Find where the given text appears and provide that cell's center as [X, Y] coordinate. 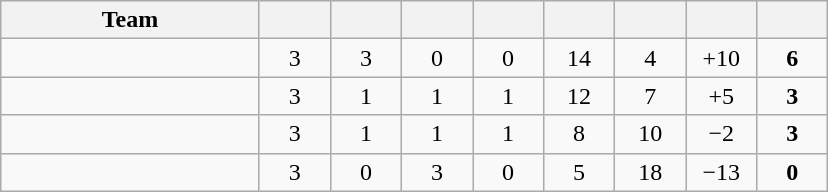
6 [792, 58]
10 [650, 134]
4 [650, 58]
18 [650, 172]
12 [580, 96]
7 [650, 96]
14 [580, 58]
−2 [722, 134]
+10 [722, 58]
Team [130, 20]
+5 [722, 96]
8 [580, 134]
−13 [722, 172]
5 [580, 172]
